For the text-containing cell, return its midpoint in [x, y] coordinate format. 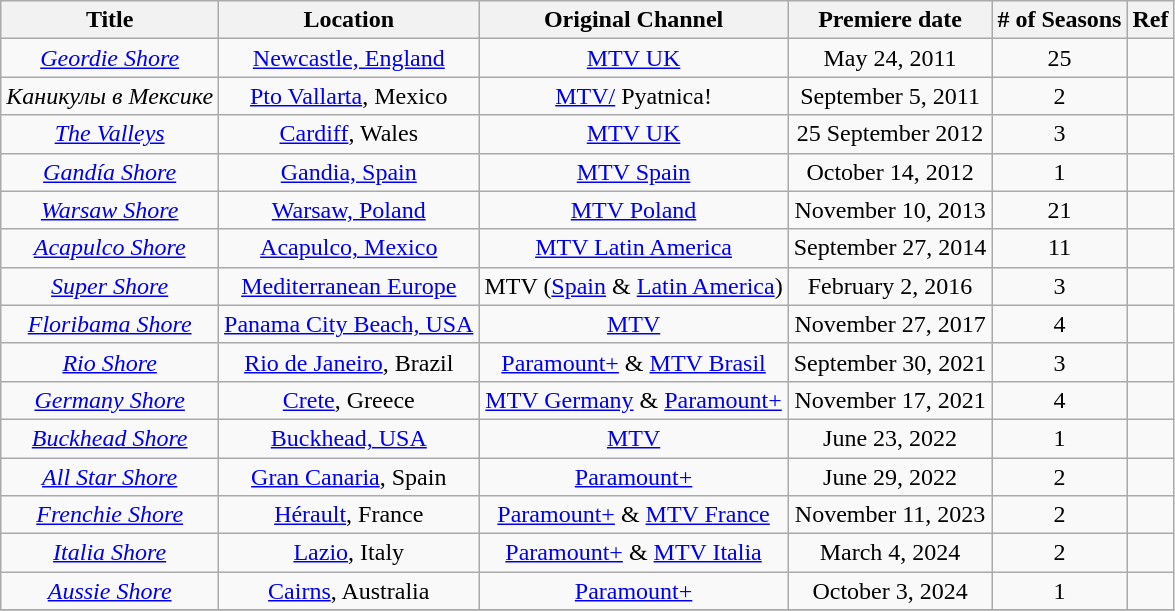
MTV Germany & Paramount+ [634, 400]
11 [1060, 248]
Gandía Shore [110, 172]
October 14, 2012 [890, 172]
Warsaw Shore [110, 210]
Paramount+ & MTV Italia [634, 553]
Ref [1150, 20]
Buckhead Shore [110, 438]
Germany Shore [110, 400]
# of Seasons [1060, 20]
Frenchie Shore [110, 515]
Panama City Beach, USA [349, 324]
March 4, 2024 [890, 553]
All Star Shore [110, 477]
Paramount+ & MTV Brasil [634, 362]
Rio de Janeiro, Brazil [349, 362]
June 29, 2022 [890, 477]
Crete, Greece [349, 400]
25 September 2012 [890, 134]
Premiere date [890, 20]
Aussie Shore [110, 591]
November 17, 2021 [890, 400]
Hérault, France [349, 515]
September 5, 2011 [890, 96]
Paramount+ & MTV France [634, 515]
25 [1060, 58]
Newcastle, England [349, 58]
21 [1060, 210]
The Valleys [110, 134]
Acapulco, Mexico [349, 248]
Acapulco Shore [110, 248]
Cairns, Australia [349, 591]
February 2, 2016 [890, 286]
MTV Poland [634, 210]
September 30, 2021 [890, 362]
Italia Shore [110, 553]
MTV Spain [634, 172]
Gandia, Spain [349, 172]
Lazio, Italy [349, 553]
Location [349, 20]
Gran Canaria, Spain [349, 477]
Rio Shore [110, 362]
November 10, 2013 [890, 210]
May 24, 2011 [890, 58]
October 3, 2024 [890, 591]
Geordie Shore [110, 58]
Original Channel [634, 20]
Floribama Shore [110, 324]
November 11, 2023 [890, 515]
Title [110, 20]
Cardiff, Wales [349, 134]
November 27, 2017 [890, 324]
MTV Latin America [634, 248]
Каникулы в Мексике [110, 96]
Warsaw, Poland [349, 210]
MTV/ Pyatnica! [634, 96]
Buckhead, USA [349, 438]
Mediterranean Europe [349, 286]
June 23, 2022 [890, 438]
Pto Vallarta, Mexico [349, 96]
Super Shore [110, 286]
MTV (Spain & Latin America) [634, 286]
September 27, 2014 [890, 248]
